Return the (X, Y) coordinate for the center point of the cell that contains the specified text.  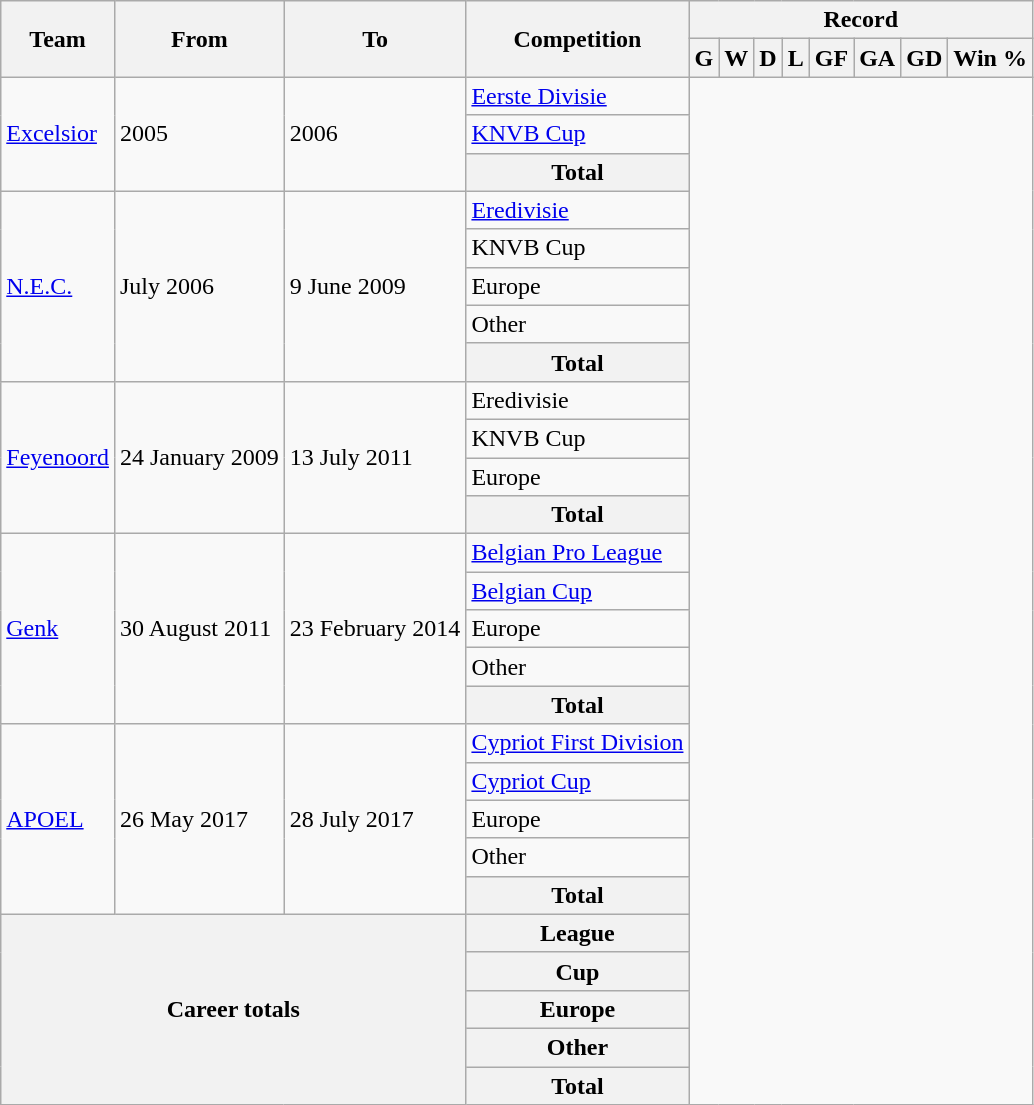
D (768, 58)
Excelsior (58, 134)
League (578, 933)
GA (878, 58)
L (796, 58)
Win % (990, 58)
N.E.C. (58, 286)
23 February 2014 (375, 629)
Feyenoord (58, 457)
Career totals (234, 1009)
28 July 2017 (375, 819)
From (199, 39)
Cup (578, 971)
To (375, 39)
G (704, 58)
APOEL (58, 819)
GF (831, 58)
Cypriot First Division (578, 743)
July 2006 (199, 286)
Competition (578, 39)
Belgian Pro League (578, 553)
W (736, 58)
30 August 2011 (199, 629)
Belgian Cup (578, 591)
Eerste Divisie (578, 96)
Genk (58, 629)
2005 (199, 134)
GD (924, 58)
Record (860, 20)
Team (58, 39)
24 January 2009 (199, 457)
9 June 2009 (375, 286)
2006 (375, 134)
26 May 2017 (199, 819)
Cypriot Cup (578, 781)
13 July 2011 (375, 457)
